Detect which cell encompasses the target text, then output its [x, y] center coordinate. 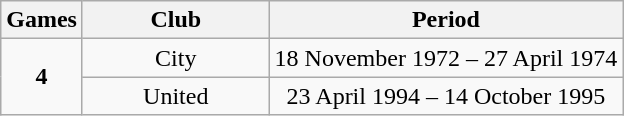
23 April 1994 – 14 October 1995 [446, 96]
City [176, 58]
18 November 1972 – 27 April 1974 [446, 58]
Games [42, 20]
Period [446, 20]
4 [42, 77]
United [176, 96]
Club [176, 20]
